Search for the cell housing the specified text and yield its (x, y) center coordinate. 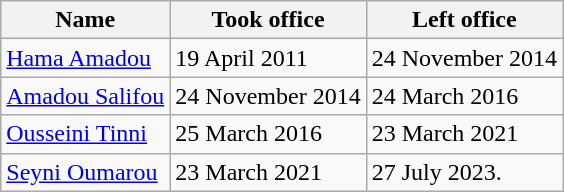
Hama Amadou (86, 58)
25 March 2016 (268, 134)
Amadou Salifou (86, 96)
27 July 2023. (464, 172)
24 March 2016 (464, 96)
Ousseini Tinni (86, 134)
Name (86, 20)
19 April 2011 (268, 58)
Seyni Oumarou (86, 172)
Took office (268, 20)
Left office (464, 20)
